Output the (X, Y) coordinate of the center of the cell containing the given text.  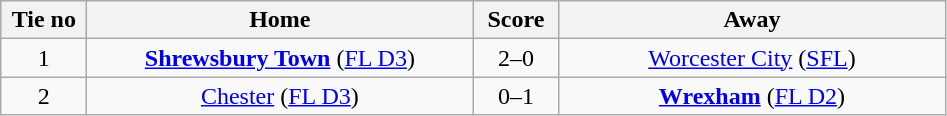
2–0 (516, 58)
Home (280, 20)
Score (516, 20)
0–1 (516, 96)
Worcester City (SFL) (752, 58)
2 (44, 96)
1 (44, 58)
Chester (FL D3) (280, 96)
Tie no (44, 20)
Wrexham (FL D2) (752, 96)
Away (752, 20)
Shrewsbury Town (FL D3) (280, 58)
